Extract the (X, Y) coordinate from the center of the cell holding the provided text.  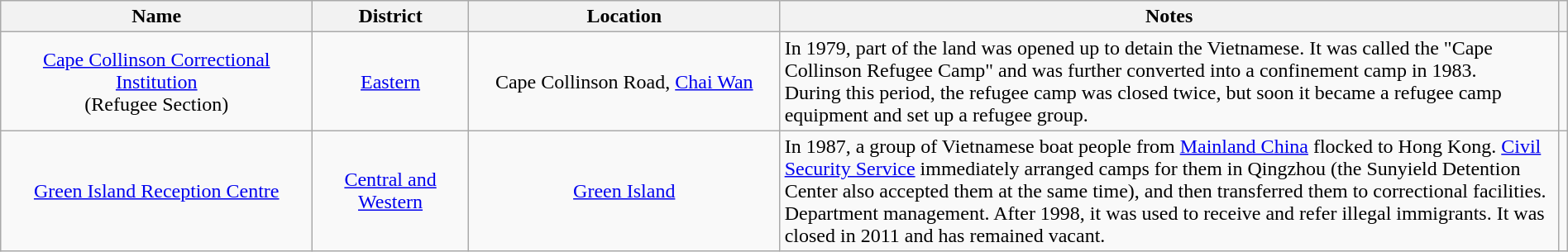
Central and Western (390, 191)
District (390, 17)
Name (157, 17)
Notes (1169, 17)
Green Island Reception Centre (157, 191)
Cape Collinson Correctional Institution(Refugee Section) (157, 81)
Cape Collinson Road, Chai Wan (624, 81)
Green Island (624, 191)
Location (624, 17)
Eastern (390, 81)
